Determine the (x, y) coordinate at the center of the cell enclosing the given text.  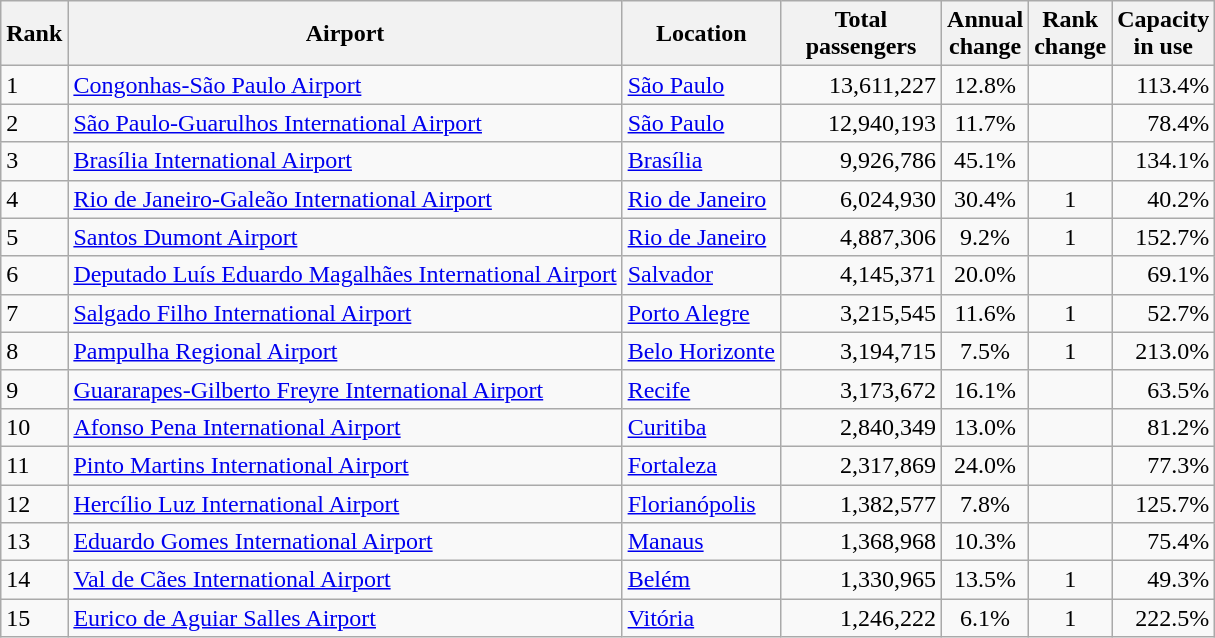
Location (701, 34)
4,145,371 (860, 275)
14 (34, 580)
4 (34, 199)
Rank (34, 34)
49.3% (1164, 580)
81.2% (1164, 427)
7 (34, 313)
Belo Horizonte (701, 351)
4,887,306 (860, 237)
11.6% (986, 313)
12 (34, 503)
13.5% (986, 580)
Pampulha Regional Airport (345, 351)
Val de Cães International Airport (345, 580)
Belém (701, 580)
63.5% (1164, 389)
3,194,715 (860, 351)
20.0% (986, 275)
113.4% (1164, 85)
Eduardo Gomes International Airport (345, 542)
Fortaleza (701, 465)
13 (34, 542)
1,368,968 (860, 542)
3,173,672 (860, 389)
Vitória (701, 618)
77.3% (1164, 465)
6,024,930 (860, 199)
78.4% (1164, 123)
11.7% (986, 123)
Afonso Pena International Airport (345, 427)
7.8% (986, 503)
9.2% (986, 237)
222.5% (1164, 618)
12.8% (986, 85)
Salvador (701, 275)
Brasília International Airport (345, 161)
Curitiba (701, 427)
2 (34, 123)
5 (34, 237)
Annualchange (986, 34)
São Paulo-Guarulhos International Airport (345, 123)
Eurico de Aguiar Salles Airport (345, 618)
6 (34, 275)
52.7% (1164, 313)
1,382,577 (860, 503)
7.5% (986, 351)
Manaus (701, 542)
Recife (701, 389)
2,317,869 (860, 465)
24.0% (986, 465)
152.7% (1164, 237)
15 (34, 618)
Pinto Martins International Airport (345, 465)
30.4% (986, 199)
Brasília (701, 161)
6.1% (986, 618)
75.4% (1164, 542)
Hercílio Luz International Airport (345, 503)
9,926,786 (860, 161)
Capacityin use (1164, 34)
10 (34, 427)
Guararapes-Gilberto Freyre International Airport (345, 389)
9 (34, 389)
1,246,222 (860, 618)
69.1% (1164, 275)
3 (34, 161)
Florianópolis (701, 503)
Salgado Filho International Airport (345, 313)
Totalpassengers (860, 34)
1,330,965 (860, 580)
Porto Alegre (701, 313)
16.1% (986, 389)
40.2% (1164, 199)
125.7% (1164, 503)
13,611,227 (860, 85)
Santos Dumont Airport (345, 237)
213.0% (1164, 351)
2,840,349 (860, 427)
8 (34, 351)
11 (34, 465)
134.1% (1164, 161)
12,940,193 (860, 123)
Congonhas-São Paulo Airport (345, 85)
10.3% (986, 542)
Rankchange (1070, 34)
13.0% (986, 427)
45.1% (986, 161)
Rio de Janeiro-Galeão International Airport (345, 199)
Deputado Luís Eduardo Magalhães International Airport (345, 275)
3,215,545 (860, 313)
Airport (345, 34)
